For the text-containing cell, return its midpoint in [X, Y] coordinate format. 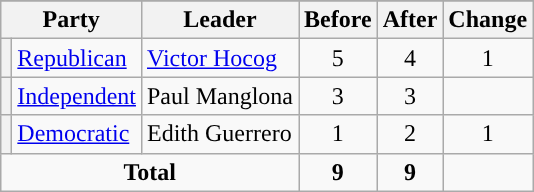
After [410, 20]
Change [488, 20]
5 [338, 58]
Party [72, 20]
Independent [77, 96]
Democratic [77, 134]
Before [338, 20]
2 [410, 134]
Edith Guerrero [220, 134]
Leader [220, 20]
Victor Hocog [220, 58]
Paul Manglona [220, 96]
Republican [77, 58]
Total [150, 172]
4 [410, 58]
